Detect which cell encompasses the target text, then output its [X, Y] center coordinate. 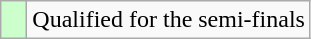
Qualified for the semi-finals [169, 20]
